Provide the (x, y) coordinate of the cell's center where the given text is located.  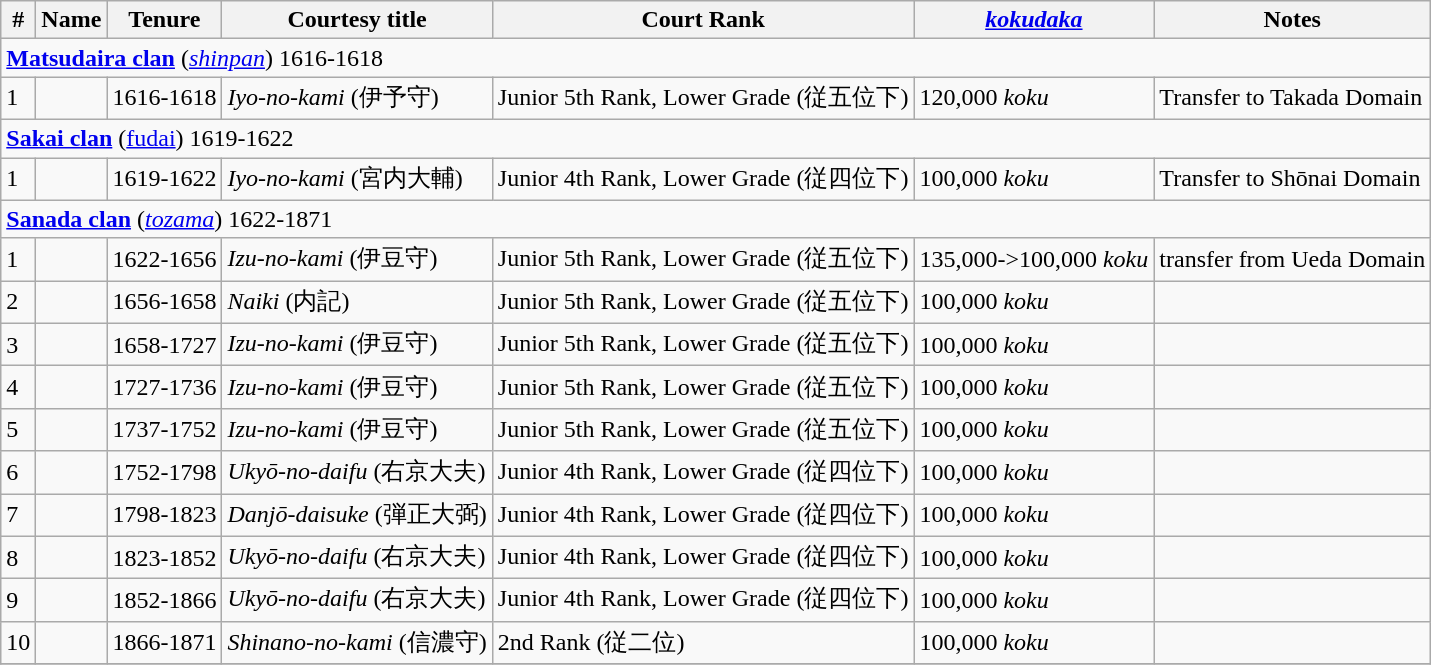
1619-1622 (164, 180)
2 (18, 302)
Name (72, 20)
Matsudaira clan (shinpan) 1616-1618 (716, 58)
Shinano-no-kami (信濃守) (357, 642)
kokudaka (1034, 20)
9 (18, 600)
6 (18, 472)
Iyo-no-kami (伊予守) (357, 98)
1658-1727 (164, 344)
5 (18, 430)
1823-1852 (164, 558)
Transfer to Takada Domain (1292, 98)
Danjō-daisuke (弾正大弼) (357, 516)
4 (18, 388)
1622-1656 (164, 260)
8 (18, 558)
1866-1871 (164, 642)
135,000->100,000 koku (1034, 260)
1752-1798 (164, 472)
1798-1823 (164, 516)
1656-1658 (164, 302)
2nd Rank (従二位) (703, 642)
10 (18, 642)
Notes (1292, 20)
1737-1752 (164, 430)
Sakai clan (fudai) 1619-1622 (716, 138)
1727-1736 (164, 388)
120,000 koku (1034, 98)
Court Rank (703, 20)
3 (18, 344)
transfer from Ueda Domain (1292, 260)
1852-1866 (164, 600)
Courtesy title (357, 20)
Transfer to Shōnai Domain (1292, 180)
Iyo-no-kami (宮内大輔) (357, 180)
1616-1618 (164, 98)
# (18, 20)
7 (18, 516)
Sanada clan (tozama) 1622-1871 (716, 219)
Naiki (内記) (357, 302)
Tenure (164, 20)
